Output the (x, y) coordinate of the center of the cell containing the given text.  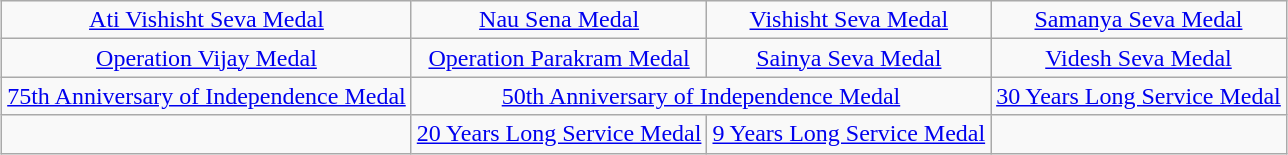
Sainya Seva Medal (849, 58)
Videsh Seva Medal (1139, 58)
Operation Parakram Medal (559, 58)
Operation Vijay Medal (207, 58)
9 Years Long Service Medal (849, 134)
Nau Sena Medal (559, 20)
20 Years Long Service Medal (559, 134)
50th Anniversary of Independence Medal (700, 96)
Vishisht Seva Medal (849, 20)
75th Anniversary of Independence Medal (207, 96)
Samanya Seva Medal (1139, 20)
30 Years Long Service Medal (1139, 96)
Ati Vishisht Seva Medal (207, 20)
